Scan for the cell matching the given text and deliver its (x, y) coordinate at center. 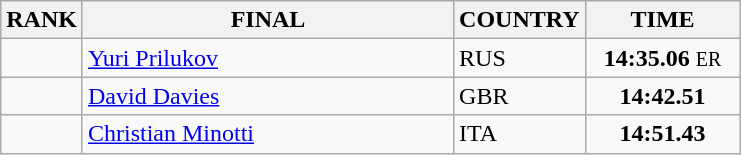
Christian Minotti (268, 134)
14:51.43 (662, 134)
COUNTRY (520, 20)
David Davies (268, 96)
RANK (42, 20)
ITA (520, 134)
14:35.06 ER (662, 58)
FINAL (268, 20)
14:42.51 (662, 96)
TIME (662, 20)
Yuri Prilukov (268, 58)
GBR (520, 96)
RUS (520, 58)
